Output the [X, Y] coordinate of the center of the cell containing the given text.  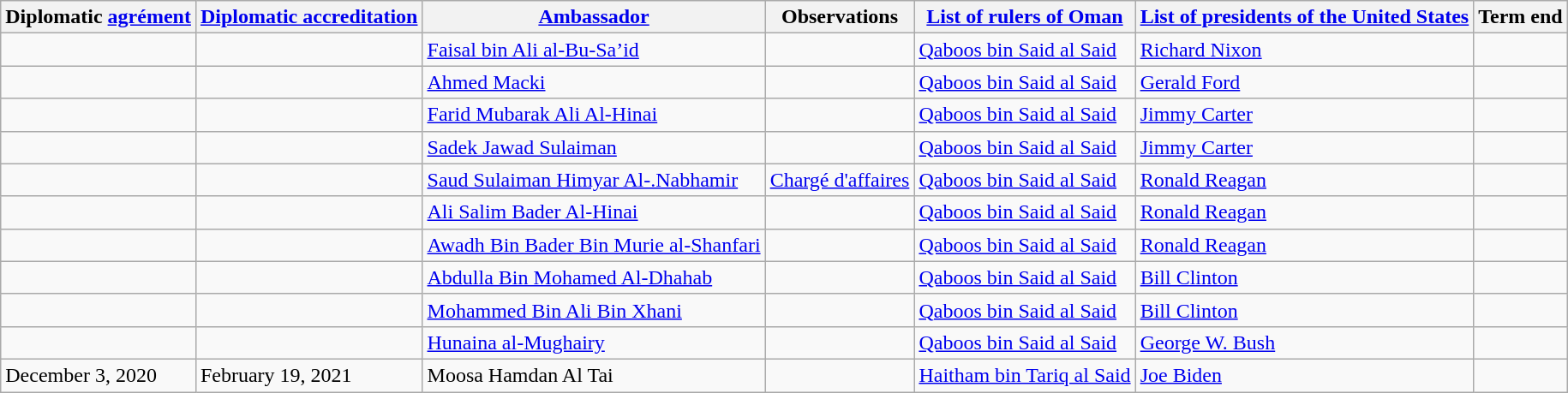
Chargé d'affaires [840, 180]
February 19, 2021 [308, 375]
Ambassador [594, 17]
George W. Bush [1304, 342]
Joe Biden [1304, 375]
Ali Salim Bader Al-Hinai [594, 212]
Observations [840, 17]
Term end [1521, 17]
List of presidents of the United States [1304, 17]
Haitham bin Tariq al Said [1025, 375]
Saud Sulaiman Himyar Al-.Nabhamir [594, 180]
Diplomatic agrément [99, 17]
Faisal bin Ali al-Bu-Sa’id [594, 50]
Moosa Hamdan Al Tai [594, 375]
Mohammed Bin Ali Bin Xhani [594, 310]
Abdulla Bin Mohamed Al-Dhahab [594, 277]
Awadh Bin Bader Bin Murie al-Shanfari [594, 245]
Richard Nixon [1304, 50]
Sadek Jawad Sulaiman [594, 147]
List of rulers of Oman [1025, 17]
Hunaina al-Mughairy [594, 342]
Ahmed Macki [594, 82]
Gerald Ford [1304, 82]
December 3, 2020 [99, 375]
Diplomatic accreditation [308, 17]
Farid Mubarak Ali Al-Hinai [594, 115]
